Identify which cell holds the provided text, then report its (X, Y) central coordinate. 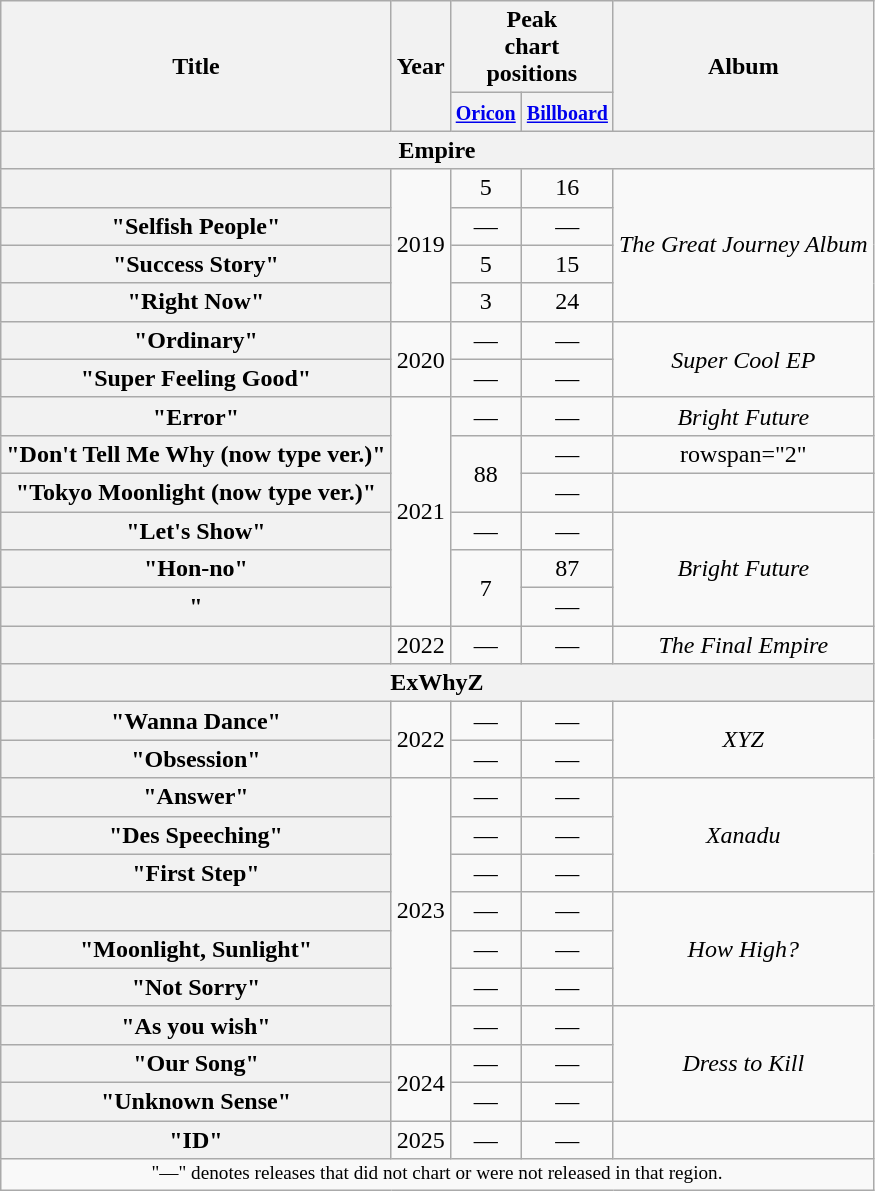
" (196, 607)
The Final Empire (743, 645)
"Error" (196, 416)
"Ordinary" (196, 340)
"Wanna Dance" (196, 721)
ExWhyZ (437, 683)
"Don't Tell Me Why (now type ver.)" (196, 454)
"Selfish People" (196, 226)
"Moonlight, Sunlight" (196, 949)
2025 (420, 1139)
Title (196, 66)
"Our Song" (196, 1063)
"Super Feeling Good" (196, 378)
"Let's Show" (196, 531)
87 (567, 569)
2019 (420, 245)
Album (743, 66)
rowspan="2" (743, 454)
Xanadu (743, 835)
2024 (420, 1082)
"As you wish" (196, 1025)
"Tokyo Moonlight (now type ver.)" (196, 492)
How High? (743, 949)
15 (567, 264)
The Great Journey Album (743, 245)
Empire (437, 150)
Super Cool EP (743, 359)
XYZ (743, 740)
Dress to Kill (743, 1063)
Year (420, 66)
"ID" (196, 1139)
2020 (420, 359)
"Des Speeching" (196, 835)
2023 (420, 911)
"Success Story" (196, 264)
88 (486, 473)
"Not Sorry" (196, 987)
7 (486, 588)
24 (567, 302)
"Answer" (196, 797)
Peak chart positions (532, 47)
3 (486, 302)
2021 (420, 511)
Billboard (567, 112)
"Right Now" (196, 302)
Oricon (486, 112)
"Obsession" (196, 759)
"First Step" (196, 873)
"—" denotes releases that did not chart or were not released in that region. (437, 1175)
"Hon-no" (196, 569)
"Unknown Sense" (196, 1101)
16 (567, 188)
